Find where the given text appears and provide that cell's center as [x, y] coordinate. 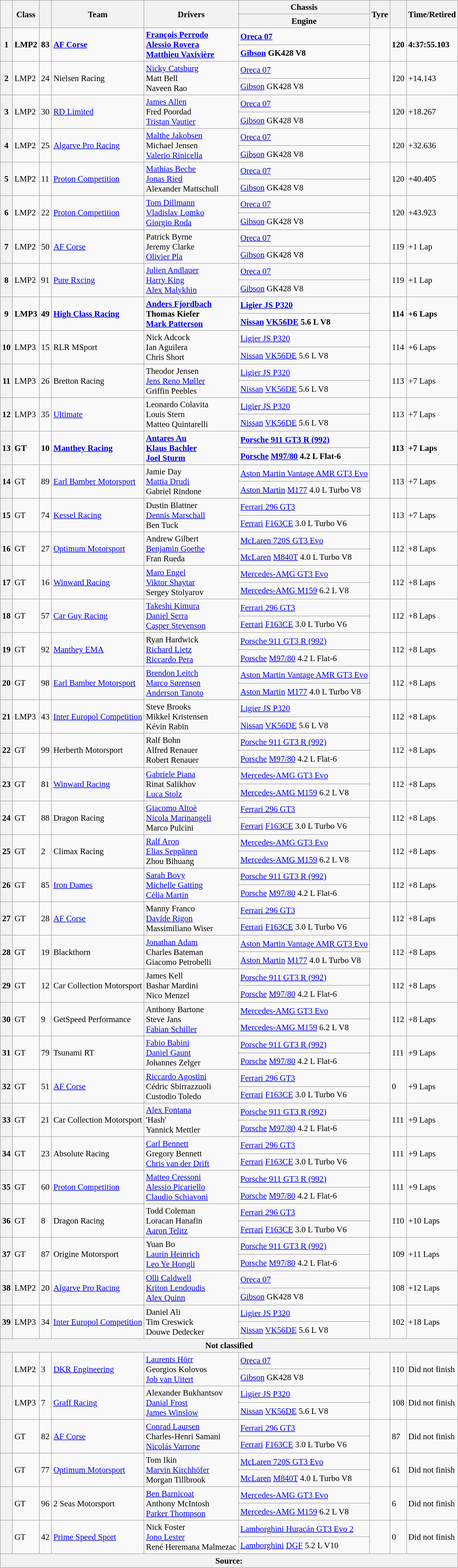
Kessel Racing [98, 515]
92 [46, 650]
Ralf Bohn Alfred Renauer Robert Renauer [191, 751]
Olli Caldwell Kriton Lendoudis Alex Quinn [191, 1288]
Tyre [379, 14]
Origine Motorsport [98, 1255]
Alex Fontana 'Hash' Yannick Mettler [191, 1120]
Nicky Catsburg Matt Bell Naveen Rao [191, 79]
Dustin Blattner Dennis Marschall Ben Tuck [191, 515]
79 [46, 1053]
François Perrodo Alessio Rovera Matthieu Vaxivière [191, 45]
4 [7, 146]
Bretton Racing [98, 381]
Team [98, 14]
Ryan Hardwick Richard Lietz Riccardo Pera [191, 650]
Jamie Day Mattia Drudi Gabriel Rindone [191, 482]
Maro Engel Viktor Shaytar Sergey Stolyarov [191, 583]
57 [46, 616]
+40.405 [432, 179]
Lamborghini DGF 5.2 L V10 [304, 1546]
Andrew Gilbert Benjamin Goethe Fran Rueda [191, 549]
+11 Laps [432, 1255]
Carl Bennett Gregory Bennett Chris van der Drift [191, 1154]
High Class Racing [98, 314]
99 [46, 751]
31 [7, 1053]
96 [46, 1503]
Anthony Bartone Steve Jans Fabian Schiller [191, 1019]
1 [7, 45]
Yuan Bo Laurin Heinrich Leo Ye Hongli [191, 1255]
Drivers [191, 14]
GetSpeed Performance [98, 1019]
Iron Dames [98, 885]
Pure Rxcing [98, 280]
Climax Racing [98, 851]
13 [7, 448]
88 [46, 818]
Mathias Beche Jonas Ried Alexander Mattschull [191, 179]
Ralf Aron Elias Seppänen Zhou Bihuang [191, 851]
Sarah Bovy Michelle Gatting Célia Martin [191, 885]
+14.143 [432, 79]
33 [7, 1120]
49 [46, 314]
Jonathan Adam Charles Bateman Giacomo Petrobelli [191, 952]
61 [399, 1470]
Time/Retired [432, 14]
+18.267 [432, 112]
Daniel Ali Tim Creswick Douwe Dedecker [191, 1322]
50 [46, 247]
37 [7, 1255]
83 [46, 45]
Patrick Byrne Jeremy Clarke Olivier Pla [191, 247]
43 [46, 717]
Class [26, 14]
Source: [229, 1561]
39 [7, 1322]
Tom Dillmann Vladislav Lomko Giorgio Roda [191, 213]
5 [7, 179]
Prime Speed Sport [98, 1537]
RD Limited [98, 112]
Manny Franco Davide Rigon Massimiliano Wiser [191, 919]
Manthey EMA [98, 650]
James Allen Fred Poordad Tristan Vautier [191, 112]
89 [46, 482]
17 [7, 583]
Anders Fjordbach Thomas Kiefer Mark Patterson [191, 314]
Takeshi Kimura Daniel Serra Casper Stevenson [191, 616]
Matteo Cressoni Alessio Picariello Claudio Schiavoni [191, 1187]
Brendon Leitch Marco Sørensen Anderson Tanoto [191, 683]
Tom Ikin Marvin Kirchhöfer Morgan Tillbrook [191, 1470]
Graff Racing [98, 1403]
Antares Au Klaus Bachler Joel Sturm [191, 448]
82 [46, 1436]
Not classified [229, 1345]
38 [7, 1288]
Engine [304, 21]
+32.636 [432, 146]
Malthe Jakobsen Michael Jensen Valerio Rinicella [191, 146]
Riccardo Agostini Cédric Sbirrazzuoli Custodio Toledo [191, 1087]
+12 Laps [432, 1288]
32 [7, 1087]
Laurents Hörr Georgios Kolovos Job van Uitert [191, 1369]
85 [46, 885]
Chassis [304, 7]
74 [46, 515]
98 [46, 683]
Ultimate [98, 415]
Herberth Motorsport [98, 751]
51 [46, 1087]
Fabio Babini Daniel Gaunt Johannes Zelger [191, 1053]
Nick Adcock Ian Aguilera Chris Short [191, 347]
DKR Engineering [98, 1369]
18 [7, 616]
RLR MSport [98, 347]
Alexander Bukhantsov Danial Frost James Winslow [191, 1403]
91 [46, 280]
Giacomo Altoè Nicola Marinangeli Marco Pulcini [191, 818]
Nick Foster Jono Lester René Heremana Malmezac [191, 1537]
Car Guy Racing [98, 616]
4:37:55.103 [432, 45]
Tsunami RT [98, 1053]
42 [46, 1537]
60 [46, 1187]
James Kell Bashar Mardini Nico Menzel [191, 986]
2 Seas Motorsport [98, 1503]
+10 Laps [432, 1221]
Ben Barnicoat Anthony McIntosh Parker Thompson [191, 1503]
Conrad Laursen Charles-Henri Samani Nicolás Varrone [191, 1436]
29 [7, 986]
Gabriele Piana Rinat Salikhov Luca Stolz [191, 784]
77 [46, 1470]
Manthey Racing [98, 448]
Lamborghini Huracán GT3 Evo 2 [304, 1529]
102 [399, 1322]
Nielsen Racing [98, 79]
+18 Laps [432, 1322]
81 [46, 784]
14 [7, 482]
Steve Brooks Mikkel Kristensen Kévin Rabin [191, 717]
109 [399, 1255]
36 [7, 1221]
Theodor Jensen Jens Reno Møller Griffin Peebles [191, 381]
Leonardo Colavita Louis Stern Matteo Quintarelli [191, 415]
Todd Coleman Loracan Hanafin Aaron Telitz [191, 1221]
Julien Andlauer Harry King Alex Malykhin [191, 280]
+43.923 [432, 213]
Blackthorn [98, 952]
Absolute Racing [98, 1154]
